Extract the (X, Y) coordinate from the center of the cell holding the provided text.  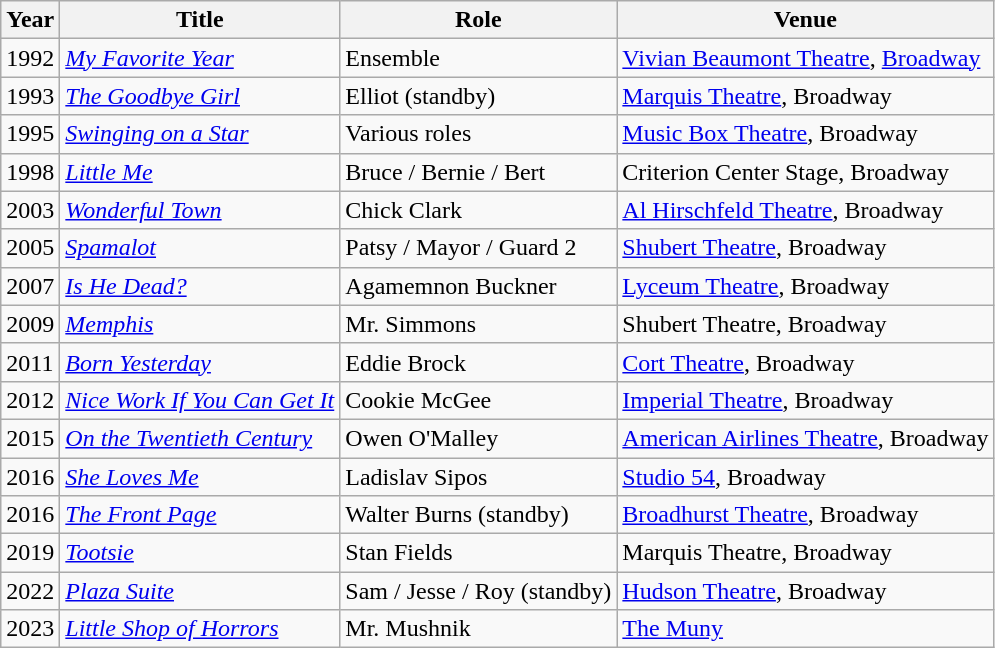
2015 (30, 438)
Is He Dead? (200, 286)
Spamalot (200, 248)
Walter Burns (standby) (478, 515)
Born Yesterday (200, 362)
2007 (30, 286)
Owen O'Malley (478, 438)
Various roles (478, 134)
2005 (30, 248)
Stan Fields (478, 553)
Cookie McGee (478, 400)
My Favorite Year (200, 58)
Venue (806, 20)
Eddie Brock (478, 362)
Broadhurst Theatre, Broadway (806, 515)
Agamemnon Buckner (478, 286)
Al Hirschfeld Theatre, Broadway (806, 210)
1995 (30, 134)
1992 (30, 58)
Role (478, 20)
Patsy / Mayor / Guard 2 (478, 248)
Ensemble (478, 58)
Bruce / Bernie / Bert (478, 172)
Lyceum Theatre, Broadway (806, 286)
2009 (30, 324)
Sam / Jesse / Roy (standby) (478, 591)
Wonderful Town (200, 210)
Music Box Theatre, Broadway (806, 134)
American Airlines Theatre, Broadway (806, 438)
2023 (30, 629)
Year (30, 20)
Imperial Theatre, Broadway (806, 400)
Swinging on a Star (200, 134)
Criterion Center Stage, Broadway (806, 172)
Hudson Theatre, Broadway (806, 591)
Mr. Simmons (478, 324)
The Front Page (200, 515)
The Muny (806, 629)
Little Shop of Horrors (200, 629)
2019 (30, 553)
1998 (30, 172)
Studio 54, Broadway (806, 477)
Plaza Suite (200, 591)
2003 (30, 210)
Title (200, 20)
Chick Clark (478, 210)
Mr. Mushnik (478, 629)
Little Me (200, 172)
1993 (30, 96)
Ladislav Sipos (478, 477)
Cort Theatre, Broadway (806, 362)
On the Twentieth Century (200, 438)
Nice Work If You Can Get It (200, 400)
2012 (30, 400)
She Loves Me (200, 477)
Elliot (standby) (478, 96)
2022 (30, 591)
Memphis (200, 324)
Tootsie (200, 553)
2011 (30, 362)
The Goodbye Girl (200, 96)
Vivian Beaumont Theatre, Broadway (806, 58)
